Identify which cell holds the provided text, then report its (X, Y) central coordinate. 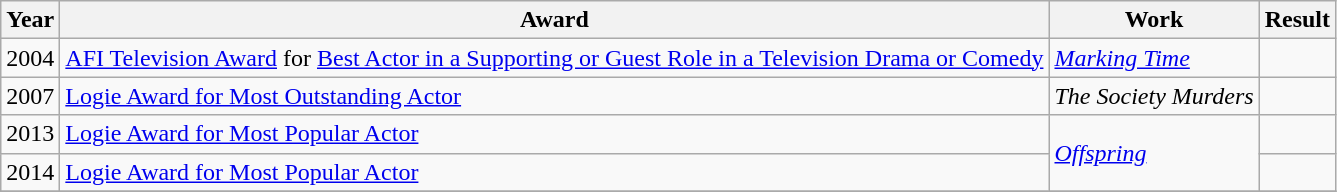
AFI Television Award for Best Actor in a Supporting or Guest Role in a Television Drama or Comedy (554, 58)
Logie Award for Most Outstanding Actor (554, 96)
2004 (30, 58)
2013 (30, 134)
Marking Time (1154, 58)
Award (554, 20)
Offspring (1154, 153)
The Society Murders (1154, 96)
2014 (30, 172)
2007 (30, 96)
Year (30, 20)
Work (1154, 20)
Result (1297, 20)
